Find where the given text appears and provide that cell's center as [X, Y] coordinate. 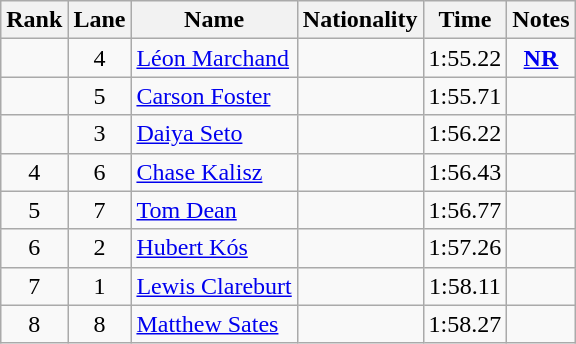
NR [541, 58]
1:58.11 [465, 286]
1 [100, 286]
Chase Kalisz [214, 172]
2 [100, 248]
1:56.22 [465, 134]
3 [100, 134]
Name [214, 20]
Léon Marchand [214, 58]
Lane [100, 20]
Lewis Clareburt [214, 286]
Carson Foster [214, 96]
Notes [541, 20]
Daiya Seto [214, 134]
1:55.71 [465, 96]
Nationality [360, 20]
1:58.27 [465, 324]
1:56.43 [465, 172]
Tom Dean [214, 210]
Hubert Kós [214, 248]
1:55.22 [465, 58]
1:56.77 [465, 210]
Rank [34, 20]
Time [465, 20]
1:57.26 [465, 248]
Matthew Sates [214, 324]
